Extract the (x, y) coordinate from the center of the cell holding the provided text.  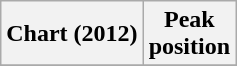
Chart (2012) (72, 34)
Peakposition (189, 34)
